Locate the cell with the specified text and output its (X, Y) center coordinate. 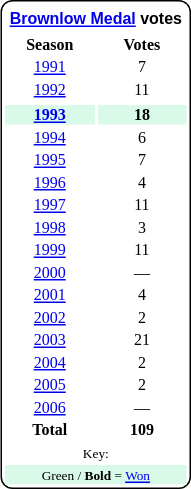
2005 (50, 385)
Green / Bold = Won (96, 475)
2004 (50, 362)
21 (142, 340)
2003 (50, 340)
1999 (50, 250)
6 (142, 138)
18 (142, 115)
1997 (50, 205)
1993 (50, 115)
1998 (50, 228)
109 (142, 430)
1995 (50, 160)
Season (50, 44)
2000 (50, 272)
Total (50, 430)
Brownlow Medal votes (96, 18)
1994 (50, 138)
2002 (50, 318)
3 (142, 228)
Key: (96, 452)
2006 (50, 408)
1992 (50, 90)
2001 (50, 295)
1996 (50, 182)
Votes (142, 44)
1991 (50, 67)
